For the text-containing cell, return its midpoint in (x, y) coordinate format. 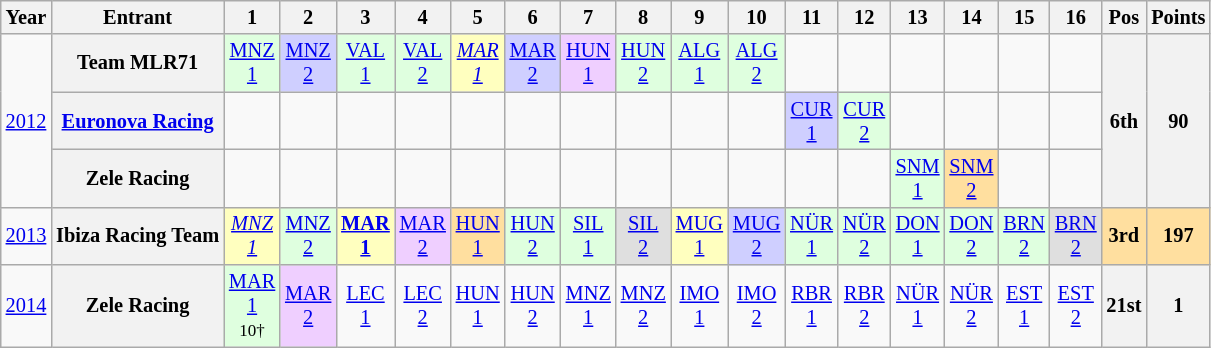
Euronova Racing (138, 121)
ALG2 (756, 63)
IMO2 (756, 306)
CUR1 (812, 121)
15 (1024, 17)
12 (864, 17)
2014 (26, 306)
DON1 (918, 236)
LEC2 (423, 306)
CUR2 (864, 121)
5 (478, 17)
SNM1 (918, 178)
MUG2 (756, 236)
VAL2 (423, 63)
4 (423, 17)
11 (812, 17)
16 (1076, 17)
90 (1178, 120)
MAR110† (252, 306)
9 (700, 17)
SIL2 (644, 236)
Points (1178, 17)
14 (971, 17)
3rd (1124, 236)
Pos (1124, 17)
8 (644, 17)
SIL1 (588, 236)
LEC1 (365, 306)
Team MLR71 (138, 63)
197 (1178, 236)
ALG1 (700, 63)
7 (588, 17)
MUG1 (700, 236)
VAL1 (365, 63)
Year (26, 17)
IMO1 (700, 306)
EST2 (1076, 306)
SNM2 (971, 178)
2013 (26, 236)
21st (1124, 306)
13 (918, 17)
Ibiza Racing Team (138, 236)
2 (308, 17)
3 (365, 17)
EST1 (1024, 306)
Entrant (138, 17)
RBR1 (812, 306)
10 (756, 17)
RBR2 (864, 306)
6th (1124, 120)
6 (533, 17)
DON2 (971, 236)
2012 (26, 120)
